Search for the cell housing the specified text and yield its [x, y] center coordinate. 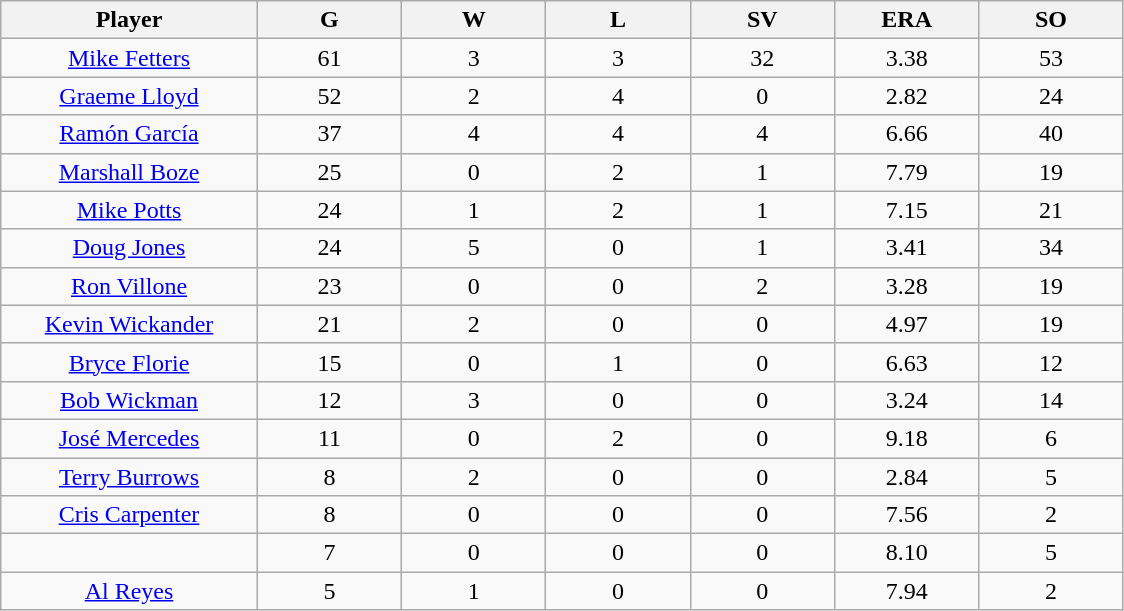
52 [329, 96]
7.94 [907, 591]
23 [329, 286]
L [618, 20]
Cris Carpenter [130, 515]
53 [1051, 58]
37 [329, 134]
Bryce Florie [130, 362]
9.18 [907, 438]
32 [762, 58]
Marshall Boze [130, 172]
15 [329, 362]
25 [329, 172]
6.63 [907, 362]
3.41 [907, 248]
Al Reyes [130, 591]
Graeme Lloyd [130, 96]
3.24 [907, 400]
8.10 [907, 553]
2.84 [907, 477]
Kevin Wickander [130, 324]
7 [329, 553]
Ron Villone [130, 286]
SV [762, 20]
7.56 [907, 515]
34 [1051, 248]
11 [329, 438]
Mike Fetters [130, 58]
ERA [907, 20]
Mike Potts [130, 210]
Doug Jones [130, 248]
7.79 [907, 172]
40 [1051, 134]
14 [1051, 400]
6 [1051, 438]
Terry Burrows [130, 477]
Bob Wickman [130, 400]
4.97 [907, 324]
3.28 [907, 286]
SO [1051, 20]
6.66 [907, 134]
G [329, 20]
W [474, 20]
61 [329, 58]
Ramón García [130, 134]
Player [130, 20]
José Mercedes [130, 438]
3.38 [907, 58]
7.15 [907, 210]
2.82 [907, 96]
